Find where the given text appears and provide that cell's center as [x, y] coordinate. 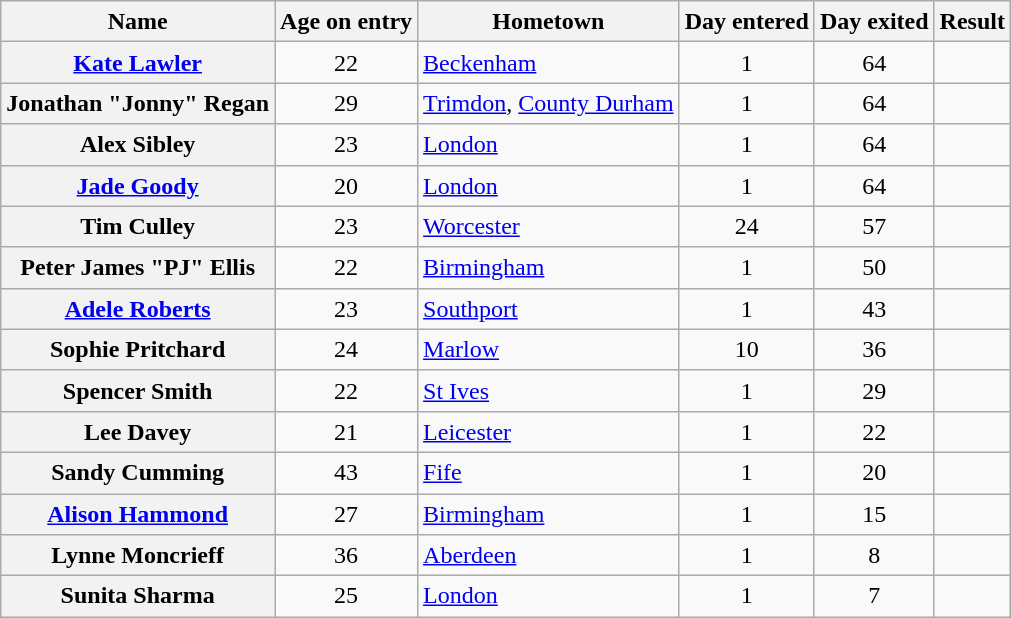
Jonathan "Jonny" Regan [138, 104]
Aberdeen [549, 556]
Lee Davey [138, 432]
10 [746, 350]
Tim Culley [138, 226]
8 [874, 556]
Alex Sibley [138, 144]
Sunita Sharma [138, 596]
Fife [549, 472]
Leicester [549, 432]
Lynne Moncrieff [138, 556]
Marlow [549, 350]
Spencer Smith [138, 390]
Beckenham [549, 62]
Peter James "PJ" Ellis [138, 268]
Name [138, 22]
27 [346, 514]
Jade Goody [138, 186]
57 [874, 226]
Southport [549, 308]
Result [972, 22]
St Ives [549, 390]
Alison Hammond [138, 514]
Sophie Pritchard [138, 350]
Worcester [549, 226]
50 [874, 268]
15 [874, 514]
25 [346, 596]
Adele Roberts [138, 308]
Kate Lawler [138, 62]
7 [874, 596]
Trimdon, County Durham [549, 104]
Day exited [874, 22]
Age on entry [346, 22]
Day entered [746, 22]
Hometown [549, 22]
Sandy Cumming [138, 472]
21 [346, 432]
